For the text-containing cell, return its midpoint in [X, Y] coordinate format. 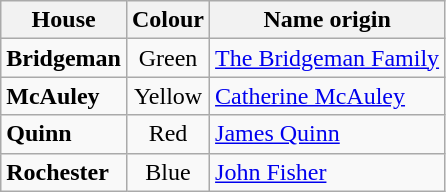
Bridgeman [64, 58]
John Fisher [328, 172]
Red [168, 134]
Green [168, 58]
Rochester [64, 172]
James Quinn [328, 134]
House [64, 20]
Colour [168, 20]
McAuley [64, 96]
Yellow [168, 96]
Name origin [328, 20]
Quinn [64, 134]
Catherine McAuley [328, 96]
The Bridgeman Family [328, 58]
Blue [168, 172]
